Provide the [x, y] coordinate of the cell's center where the given text is located.  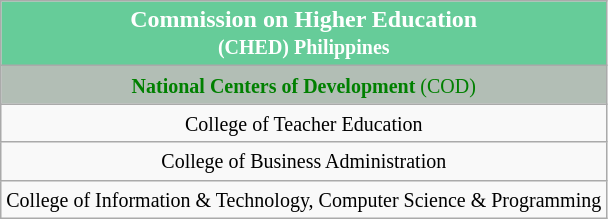
Commission on Higher Education (CHED) Philippines [304, 34]
College of Business Administration [304, 161]
National Centers of Development (COD) [304, 85]
College of Teacher Education [304, 123]
College of Information & Technology, Computer Science & Programming [304, 199]
